Pinpoint the cell where the given text exists, returning its (X, Y) midpoint coordinate. 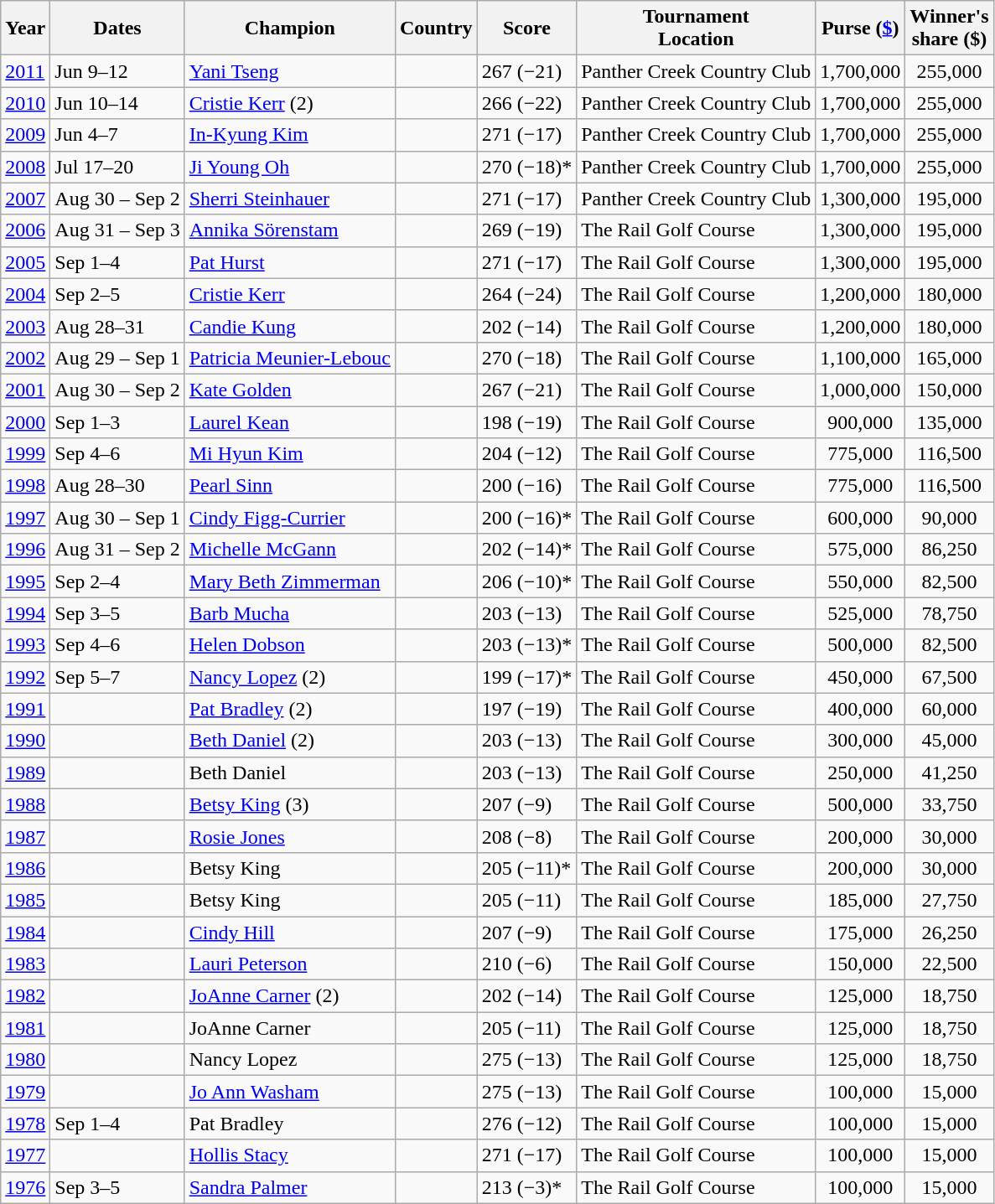
Aug 28–30 (117, 486)
2007 (25, 199)
2006 (25, 230)
Pat Bradley (290, 1124)
Betsy King (3) (290, 804)
450,000 (860, 677)
1985 (25, 900)
2002 (25, 358)
1991 (25, 709)
Cindy Hill (290, 933)
525,000 (860, 613)
1984 (25, 933)
Sep 2–5 (117, 294)
205 (−11)* (526, 868)
135,000 (949, 421)
45,000 (949, 741)
Rosie Jones (290, 836)
300,000 (860, 741)
1981 (25, 1028)
Sherri Steinhauer (290, 199)
2003 (25, 326)
Kate Golden (290, 390)
Mi Hyun Kim (290, 454)
1976 (25, 1187)
2000 (25, 421)
Dates (117, 28)
Candie Kung (290, 326)
165,000 (949, 358)
210 (−6) (526, 964)
2010 (25, 103)
33,750 (949, 804)
270 (−18) (526, 358)
1993 (25, 645)
1983 (25, 964)
Nancy Lopez (290, 1060)
60,000 (949, 709)
Yani Tseng (290, 71)
Jul 17–20 (117, 167)
Jun 4–7 (117, 135)
Aug 30 – Sep 1 (117, 518)
203 (−13)* (526, 645)
Aug 31 – Sep 2 (117, 550)
1996 (25, 550)
1986 (25, 868)
550,000 (860, 581)
2008 (25, 167)
208 (−8) (526, 836)
1978 (25, 1124)
78,750 (949, 613)
1,000,000 (860, 390)
Helen Dobson (290, 645)
Winner'sshare ($) (949, 28)
1979 (25, 1092)
JoAnne Carner (2) (290, 996)
1989 (25, 773)
266 (−22) (526, 103)
JoAnne Carner (290, 1028)
1977 (25, 1155)
41,250 (949, 773)
1995 (25, 581)
Aug 28–31 (117, 326)
1980 (25, 1060)
Cindy Figg-Currier (290, 518)
90,000 (949, 518)
213 (−3)* (526, 1187)
Champion (290, 28)
250,000 (860, 773)
600,000 (860, 518)
1988 (25, 804)
198 (−19) (526, 421)
Ji Young Oh (290, 167)
206 (−10)* (526, 581)
Aug 29 – Sep 1 (117, 358)
202 (−14)* (526, 550)
175,000 (860, 933)
1994 (25, 613)
Beth Daniel (2) (290, 741)
1992 (25, 677)
2001 (25, 390)
200 (−16)* (526, 518)
1987 (25, 836)
1999 (25, 454)
197 (−19) (526, 709)
Sandra Palmer (290, 1187)
Sep 1–3 (117, 421)
199 (−17)* (526, 677)
Score (526, 28)
Michelle McGann (290, 550)
575,000 (860, 550)
Nancy Lopez (2) (290, 677)
1998 (25, 486)
Aug 31 – Sep 3 (117, 230)
1982 (25, 996)
1990 (25, 741)
Lauri Peterson (290, 964)
Mary Beth Zimmerman (290, 581)
Pat Hurst (290, 262)
TournamentLocation (696, 28)
2005 (25, 262)
In-Kyung Kim (290, 135)
269 (−19) (526, 230)
200 (−16) (526, 486)
Beth Daniel (290, 773)
67,500 (949, 677)
Sep 2–4 (117, 581)
276 (−12) (526, 1124)
Jo Ann Washam (290, 1092)
264 (−24) (526, 294)
204 (−12) (526, 454)
Jun 10–14 (117, 103)
Laurel Kean (290, 421)
270 (−18)* (526, 167)
1,100,000 (860, 358)
Cristie Kerr (290, 294)
Country (436, 28)
2009 (25, 135)
86,250 (949, 550)
Hollis Stacy (290, 1155)
185,000 (860, 900)
2004 (25, 294)
1997 (25, 518)
Barb Mucha (290, 613)
Annika Sörenstam (290, 230)
900,000 (860, 421)
400,000 (860, 709)
Purse ($) (860, 28)
Cristie Kerr (2) (290, 103)
Sep 5–7 (117, 677)
Pearl Sinn (290, 486)
Patricia Meunier-Lebouc (290, 358)
Jun 9–12 (117, 71)
27,750 (949, 900)
Pat Bradley (2) (290, 709)
2011 (25, 71)
26,250 (949, 933)
Year (25, 28)
22,500 (949, 964)
